Return [x, y] of the center of cell containing provided text 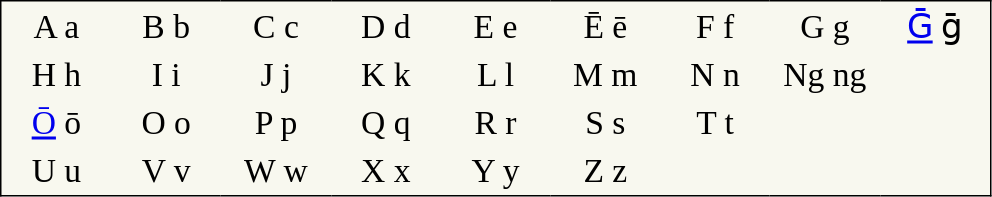
I i [166, 75]
Q q [386, 123]
E e [496, 26]
Ng ng [825, 75]
T t [715, 123]
F f [715, 26]
C c [276, 26]
P p [276, 123]
J j [276, 75]
Z z [605, 172]
G g [825, 26]
V v [166, 172]
L l [496, 75]
Ē ē [605, 26]
M m [605, 75]
N n [715, 75]
B b [166, 26]
S s [605, 123]
Ō ō [56, 123]
A a [56, 26]
H h [56, 75]
R r [496, 123]
X x [386, 172]
U u [56, 172]
O o [166, 123]
W w [276, 172]
Y y [496, 172]
D d [386, 26]
K k [386, 75]
Ḡ ḡ [936, 26]
